Identify which cell holds the provided text, then report its [x, y] central coordinate. 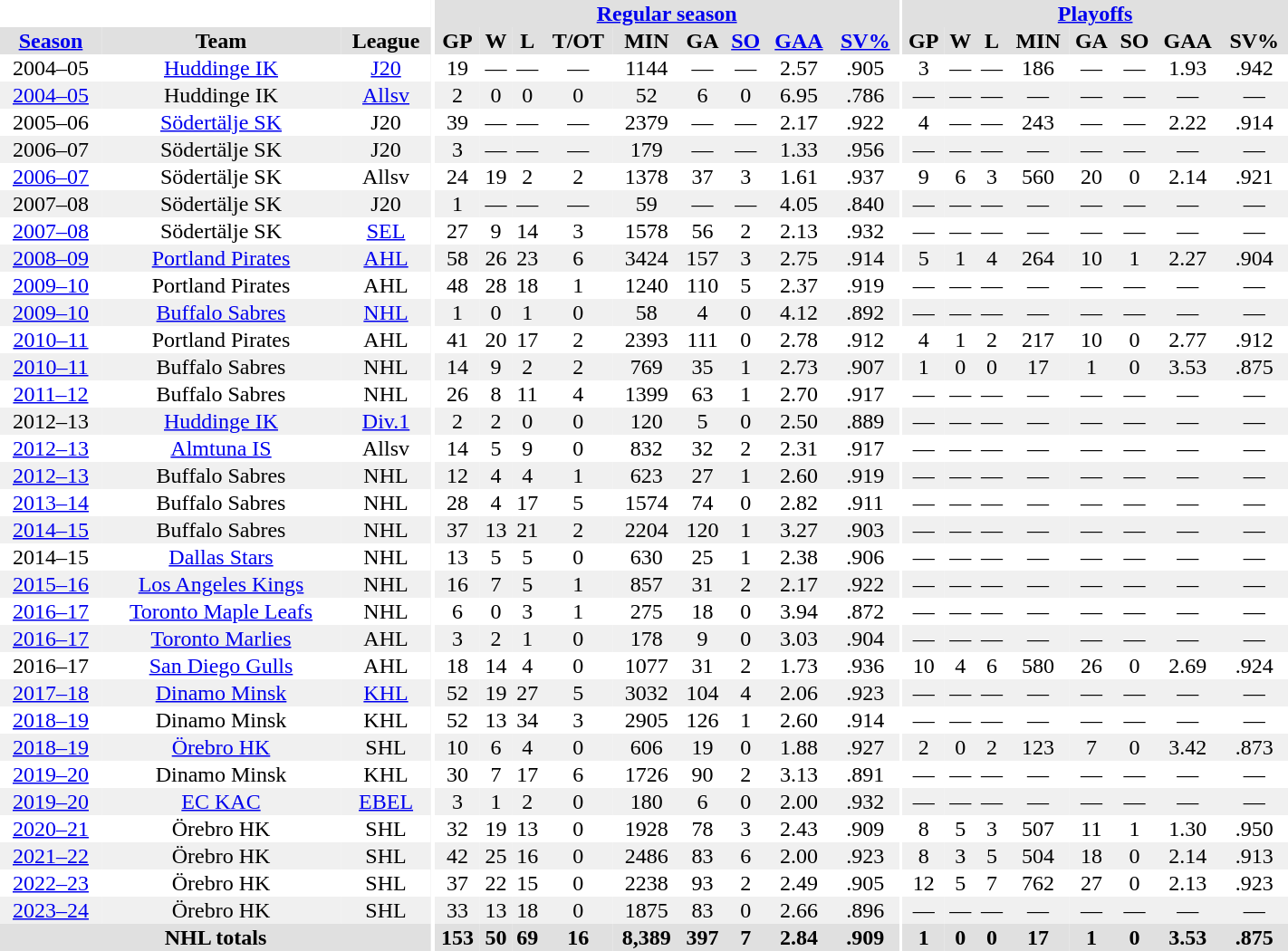
1.61 [799, 177]
2.82 [799, 503]
507 [1038, 829]
2008–09 [51, 258]
2.84 [799, 937]
Season [51, 41]
.913 [1254, 856]
.942 [1254, 68]
8,389 [647, 937]
630 [647, 557]
2.31 [799, 448]
580 [1038, 666]
2005–06 [51, 122]
769 [647, 367]
123 [1038, 747]
Toronto Marlies [221, 639]
2.78 [799, 340]
1077 [647, 666]
3032 [647, 693]
93 [702, 883]
2486 [647, 856]
Almtuna IS [221, 448]
1240 [647, 285]
180 [647, 802]
397 [702, 937]
3.42 [1187, 747]
243 [1038, 122]
857 [647, 584]
.927 [865, 747]
.911 [865, 503]
2.75 [799, 258]
153 [457, 937]
2023–24 [51, 910]
2238 [647, 883]
2.43 [799, 829]
2.69 [1187, 666]
2.37 [799, 285]
186 [1038, 68]
.873 [1254, 747]
4.12 [799, 312]
15 [527, 883]
1144 [647, 68]
2017–18 [51, 693]
74 [702, 503]
1726 [647, 774]
.937 [865, 177]
1378 [647, 177]
2379 [647, 122]
2.49 [799, 883]
League [386, 41]
2020–21 [51, 829]
6.95 [799, 95]
.906 [865, 557]
2393 [647, 340]
111 [702, 340]
35 [702, 367]
.956 [865, 149]
23 [527, 258]
2.66 [799, 910]
90 [702, 774]
1.30 [1187, 829]
126 [702, 720]
1574 [647, 503]
832 [647, 448]
2011–12 [51, 394]
110 [702, 285]
Div.1 [386, 421]
34 [527, 720]
30 [457, 774]
59 [647, 204]
3.94 [799, 611]
Los Angeles Kings [221, 584]
.924 [1254, 666]
T/OT [579, 41]
Toronto Maple Leafs [221, 611]
2013–14 [51, 503]
560 [1038, 177]
EBEL [386, 802]
3424 [647, 258]
Regular season [667, 14]
179 [647, 149]
.950 [1254, 829]
24 [457, 177]
623 [647, 475]
2015–16 [51, 584]
50 [496, 937]
2.70 [799, 394]
42 [457, 856]
2.73 [799, 367]
.903 [865, 530]
69 [527, 937]
2204 [647, 530]
1.33 [799, 149]
48 [457, 285]
33 [457, 910]
2021–22 [51, 856]
San Diego Gulls [221, 666]
Dallas Stars [221, 557]
.889 [865, 421]
.921 [1254, 177]
1875 [647, 910]
.891 [865, 774]
2.22 [1187, 122]
56 [702, 231]
762 [1038, 883]
1578 [647, 231]
2.77 [1187, 340]
1.88 [799, 747]
78 [702, 829]
.907 [865, 367]
606 [647, 747]
EC KAC [221, 802]
2.38 [799, 557]
2022–23 [51, 883]
Playoffs [1095, 14]
178 [647, 639]
1.93 [1187, 68]
217 [1038, 340]
104 [702, 693]
3.03 [799, 639]
3.27 [799, 530]
3.13 [799, 774]
504 [1038, 856]
39 [457, 122]
NHL totals [216, 937]
157 [702, 258]
2.50 [799, 421]
2.27 [1187, 258]
Team [221, 41]
.786 [865, 95]
275 [647, 611]
2.06 [799, 693]
2905 [647, 720]
63 [702, 394]
.872 [865, 611]
.840 [865, 204]
41 [457, 340]
264 [1038, 258]
22 [496, 883]
.936 [865, 666]
4.05 [799, 204]
1399 [647, 394]
1928 [647, 829]
SEL [386, 231]
1.73 [799, 666]
.892 [865, 312]
.896 [865, 910]
2.57 [799, 68]
21 [527, 530]
